Provide the (X, Y) coordinate of the cell's center where the given text is located.  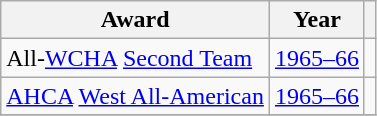
Year (316, 20)
All-WCHA Second Team (136, 58)
AHCA West All-American (136, 96)
Award (136, 20)
